Search for the cell housing the specified text and yield its (x, y) center coordinate. 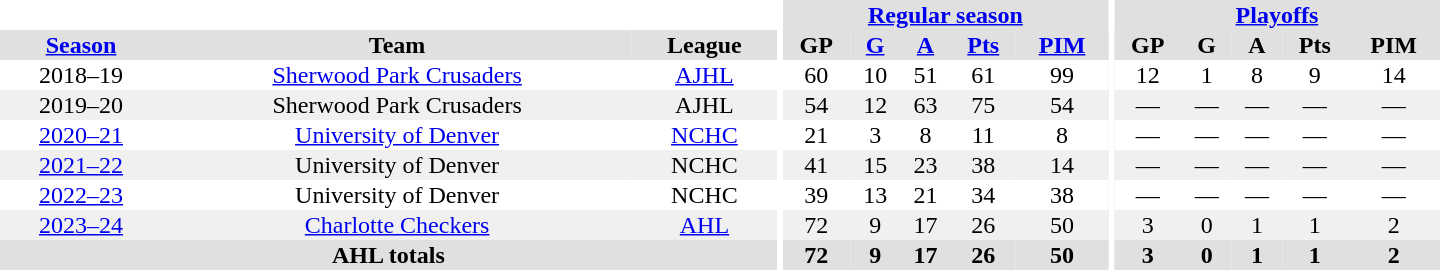
99 (1062, 75)
AHL totals (388, 255)
23 (925, 165)
15 (875, 165)
Playoffs (1277, 15)
Charlotte Checkers (397, 225)
2021–22 (81, 165)
39 (816, 195)
75 (984, 105)
10 (875, 75)
League (704, 45)
11 (984, 135)
2023–24 (81, 225)
Season (81, 45)
AHL (704, 225)
13 (875, 195)
2018–19 (81, 75)
61 (984, 75)
41 (816, 165)
Team (397, 45)
2020–21 (81, 135)
34 (984, 195)
2019–20 (81, 105)
2022–23 (81, 195)
Regular season (945, 15)
60 (816, 75)
51 (925, 75)
63 (925, 105)
